For the text-containing cell, return its midpoint in [X, Y] coordinate format. 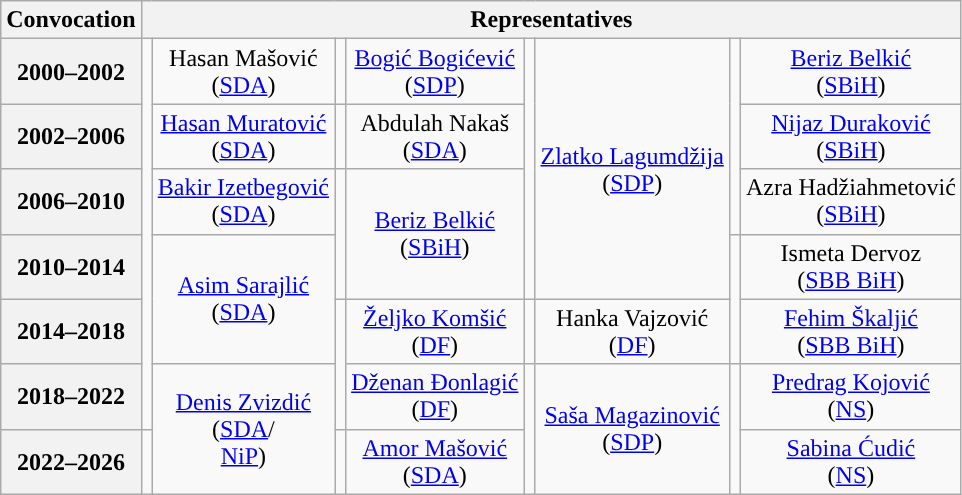
Bogić Bogićević(SDP) [435, 72]
Denis Zvizdić(SDA/NiP) [243, 429]
Saša Magazinović(SDP) [632, 429]
Predrag Kojović(NS) [850, 396]
2018–2022 [71, 396]
2002–2006 [71, 136]
Fehim Škaljić(SBB BiH) [850, 332]
Dženan Đonlagić(DF) [435, 396]
Zlatko Lagumdžija(SDP) [632, 169]
Hanka Vajzović(DF) [632, 332]
Amor Mašović(SDA) [435, 462]
Asim Sarajlić(SDA) [243, 299]
Sabina Ćudić(NS) [850, 462]
2022–2026 [71, 462]
Hasan Mašović(SDA) [243, 72]
Željko Komšić(DF) [435, 332]
Ismeta Dervoz(SBB BiH) [850, 266]
Representatives [551, 20]
Hasan Muratović(SDA) [243, 136]
Bakir Izetbegović(SDA) [243, 202]
Abdulah Nakaš(SDA) [435, 136]
2006–2010 [71, 202]
2014–2018 [71, 332]
2010–2014 [71, 266]
Convocation [71, 20]
Azra Hadžiahmetović(SBiH) [850, 202]
Nijaz Duraković(SBiH) [850, 136]
2000–2002 [71, 72]
